Pinpoint the cell where the given text exists, returning its [X, Y] midpoint coordinate. 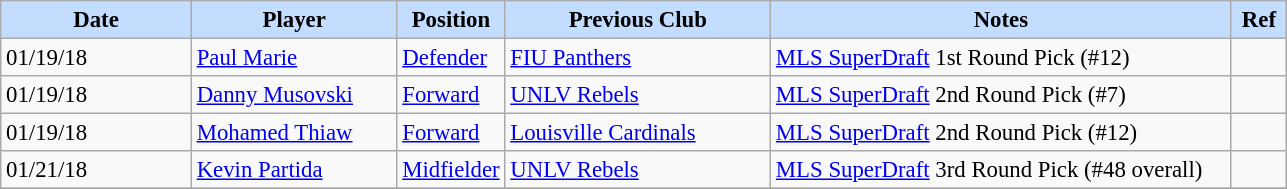
Previous Club [638, 20]
Date [96, 20]
Defender [451, 58]
MLS SuperDraft 3rd Round Pick (#48 overall) [1002, 170]
MLS SuperDraft 1st Round Pick (#12) [1002, 58]
Midfielder [451, 170]
Notes [1002, 20]
FIU Panthers [638, 58]
Louisville Cardinals [638, 133]
Kevin Partida [294, 170]
Danny Musovski [294, 95]
Position [451, 20]
MLS SuperDraft 2nd Round Pick (#7) [1002, 95]
Mohamed Thiaw [294, 133]
01/21/18 [96, 170]
Paul Marie [294, 58]
Player [294, 20]
MLS SuperDraft 2nd Round Pick (#12) [1002, 133]
Ref [1259, 20]
